For the text-containing cell, return its midpoint in (X, Y) coordinate format. 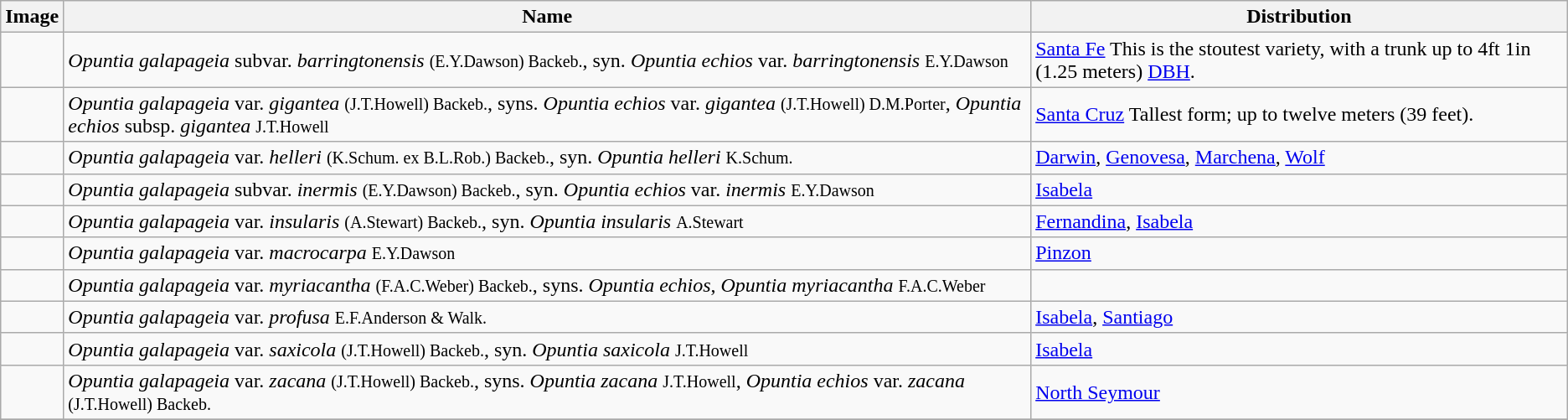
Opuntia galapageia var. zacana (J.T.Howell) Backeb., syns. Opuntia zacana J.T.Howell, Opuntia echios var. zacana (J.T.Howell) Backeb. (548, 392)
Opuntia galapageia subvar. barringtonensis (E.Y.Dawson) Backeb., syn. Opuntia echios var. barringtonensis E.Y.Dawson (548, 60)
Pinzon (1300, 253)
Name (548, 17)
Distribution (1300, 17)
Darwin, Genovesa, Marchena, Wolf (1300, 158)
Opuntia galapageia var. helleri (K.Schum. ex B.L.Rob.) Backeb., syn. Opuntia helleri K.Schum. (548, 158)
Opuntia galapageia var. profusa E.F.Anderson & Walk. (548, 317)
Image (32, 17)
Opuntia galapageia var. insularis (A.Stewart) Backeb., syn. Opuntia insularis A.Stewart (548, 221)
Opuntia galapageia var. myriacantha (F.A.C.Weber) Backeb., syns. Opuntia echios, Opuntia myriacantha F.A.C.Weber (548, 285)
Santa Fe This is the stoutest variety, with a trunk up to 4ft 1in (1.25 meters) DBH. (1300, 60)
Fernandina, Isabela (1300, 221)
Opuntia galapageia subvar. inermis (E.Y.Dawson) Backeb., syn. Opuntia echios var. inermis E.Y.Dawson (548, 189)
Opuntia galapageia var. macrocarpa E.Y.Dawson (548, 253)
Isabela, Santiago (1300, 317)
Santa Cruz Tallest form; up to twelve meters (39 feet). (1300, 114)
Opuntia galapageia var. saxicola (J.T.Howell) Backeb., syn. Opuntia saxicola J.T.Howell (548, 349)
North Seymour (1300, 392)
